From the cell containing the given text, extract its center point as [X, Y] coordinate. 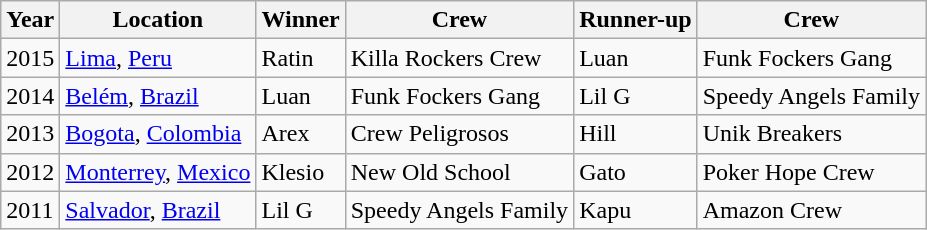
New Old School [459, 172]
Location [158, 20]
2011 [30, 210]
Belém, Brazil [158, 96]
2012 [30, 172]
Year [30, 20]
Arex [300, 134]
Winner [300, 20]
Crew Peligrosos [459, 134]
Ratin [300, 58]
Kapu [636, 210]
2014 [30, 96]
Lima, Peru [158, 58]
Gato [636, 172]
Unik Breakers [811, 134]
Monterrey, Mexico [158, 172]
Killa Rockers Crew [459, 58]
Runner-up [636, 20]
Bogota, Colombia [158, 134]
Salvador, Brazil [158, 210]
Amazon Crew [811, 210]
Hill [636, 134]
Poker Hope Crew [811, 172]
Klesio [300, 172]
2015 [30, 58]
2013 [30, 134]
